Determine the (X, Y) coordinate at the center of the cell enclosing the given text.  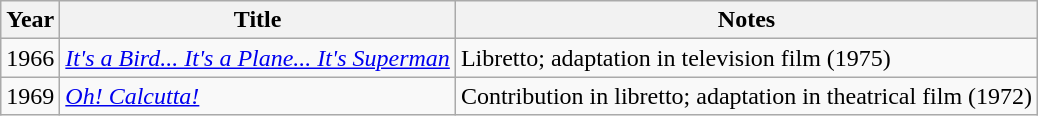
It's a Bird... It's a Plane... It's Superman (258, 58)
1966 (30, 58)
Notes (746, 20)
Libretto; adaptation in television film (1975) (746, 58)
Year (30, 20)
Oh! Calcutta! (258, 96)
1969 (30, 96)
Title (258, 20)
Contribution in libretto; adaptation in theatrical film (1972) (746, 96)
